For the text-containing cell, return its midpoint in (X, Y) coordinate format. 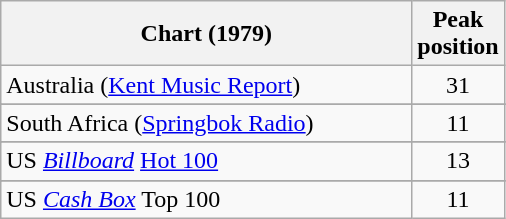
South Africa (Springbok Radio) (206, 123)
US Billboard Hot 100 (206, 161)
31 (458, 85)
Peakposition (458, 34)
US Cash Box Top 100 (206, 199)
13 (458, 161)
Australia (Kent Music Report) (206, 85)
Chart (1979) (206, 34)
